From the cell containing the given text, extract its center point as [x, y] coordinate. 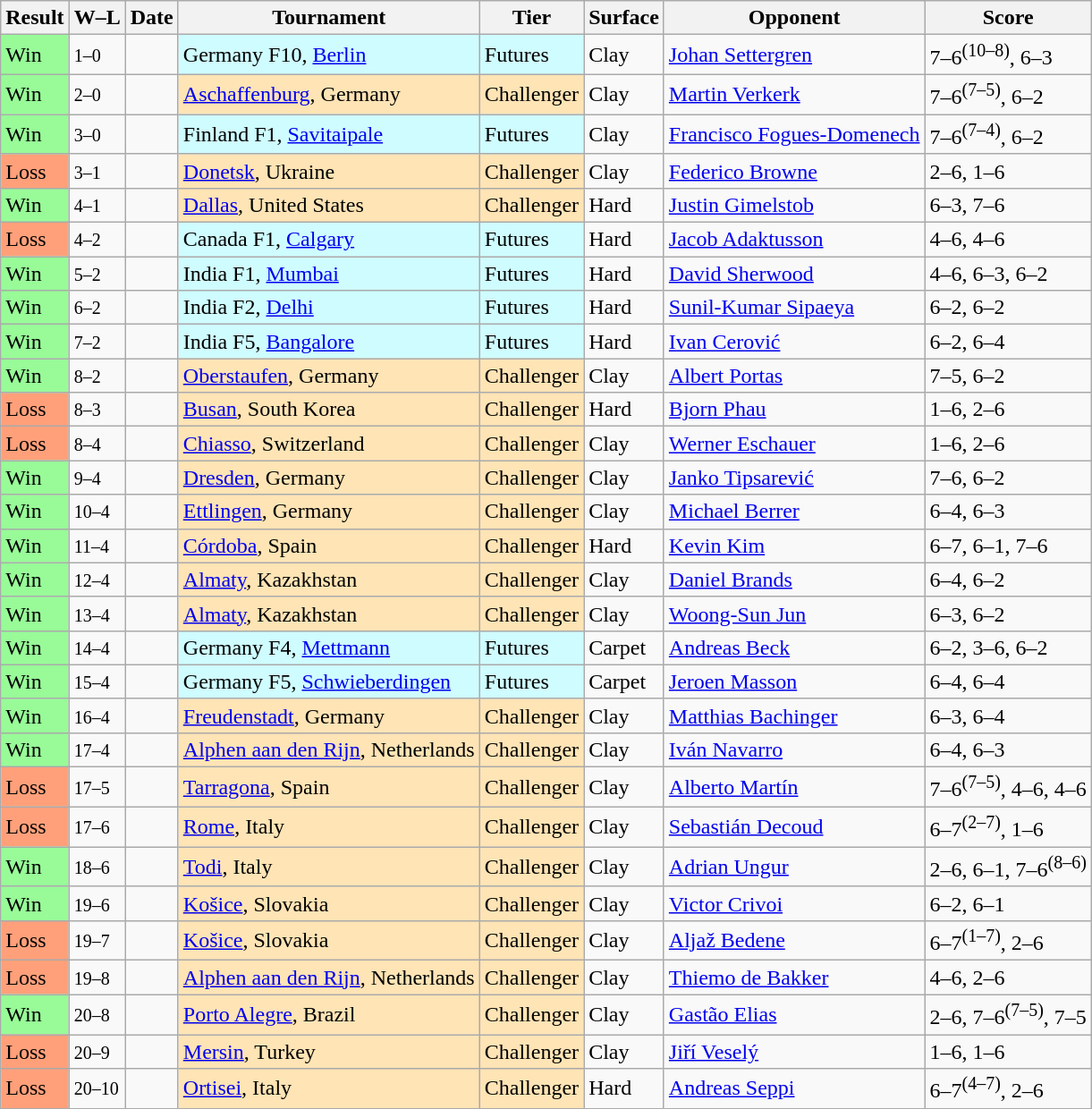
Surface [624, 18]
Justin Gimelstob [794, 206]
19–6 [97, 903]
Ettlingen, Germany [329, 512]
Bjorn Phau [794, 410]
6–2, 6–1 [1008, 903]
Aljaž Bedene [794, 941]
Canada F1, Calgary [329, 240]
Federico Browne [794, 171]
Albert Portas [794, 376]
8–4 [97, 444]
Jacob Adaktusson [794, 240]
Jeroen Masson [794, 681]
Daniel Brands [794, 580]
20–8 [97, 1014]
6–2 [97, 308]
Ortisei, Italy [329, 1089]
19–8 [97, 978]
9–4 [97, 478]
Johan Settergren [794, 55]
7–5, 6–2 [1008, 376]
Kevin Kim [794, 546]
2–0 [97, 95]
6–2, 6–4 [1008, 342]
Andreas Seppi [794, 1089]
Tier [531, 18]
18–6 [97, 868]
Adrian Ungur [794, 868]
1–6, 1–6 [1008, 1051]
15–4 [97, 681]
2–6, 6–1, 7–6(8–6) [1008, 868]
Tarragona, Spain [329, 787]
6–3, 6–4 [1008, 715]
Oberstaufen, Germany [329, 376]
4–6, 4–6 [1008, 240]
3–1 [97, 171]
Todi, Italy [329, 868]
7–6, 6–2 [1008, 478]
Francisco Fogues-Domenech [794, 134]
David Sherwood [794, 274]
Busan, South Korea [329, 410]
Germany F10, Berlin [329, 55]
Sebastián Decoud [794, 826]
India F1, Mumbai [329, 274]
14–4 [97, 648]
Andreas Beck [794, 648]
7–2 [97, 342]
20–9 [97, 1051]
1–0 [97, 55]
4–1 [97, 206]
Germany F4, Mettmann [329, 648]
Mersin, Turkey [329, 1051]
Date [152, 18]
India F2, Delhi [329, 308]
6–2, 6–2 [1008, 308]
Janko Tipsarević [794, 478]
Córdoba, Spain [329, 546]
Opponent [794, 18]
Woong-Sun Jun [794, 614]
2–6, 1–6 [1008, 171]
6–7(1–7), 2–6 [1008, 941]
India F5, Bangalore [329, 342]
Tournament [329, 18]
Dresden, Germany [329, 478]
13–4 [97, 614]
4–6, 2–6 [1008, 978]
6–2, 3–6, 6–2 [1008, 648]
7–6(7–5), 6–2 [1008, 95]
Michael Berrer [794, 512]
Germany F5, Schwieberdingen [329, 681]
20–10 [97, 1089]
6–4, 6–4 [1008, 681]
2–6, 7–6(7–5), 7–5 [1008, 1014]
6–7(4–7), 2–6 [1008, 1089]
17–5 [97, 787]
Jiří Veselý [794, 1051]
6–7(2–7), 1–6 [1008, 826]
6–7, 6–1, 7–6 [1008, 546]
Matthias Bachinger [794, 715]
Werner Eschauer [794, 444]
Chiasso, Switzerland [329, 444]
6–3, 6–2 [1008, 614]
Donetsk, Ukraine [329, 171]
Dallas, United States [329, 206]
Gastão Elias [794, 1014]
16–4 [97, 715]
8–2 [97, 376]
12–4 [97, 580]
17–6 [97, 826]
Sunil-Kumar Sipaeya [794, 308]
Aschaffenburg, Germany [329, 95]
11–4 [97, 546]
Alberto Martín [794, 787]
6–4, 6–2 [1008, 580]
7–6(10–8), 6–3 [1008, 55]
Score [1008, 18]
Freudenstadt, Germany [329, 715]
19–7 [97, 941]
8–3 [97, 410]
7–6(7–4), 6–2 [1008, 134]
W–L [97, 18]
10–4 [97, 512]
Porto Alegre, Brazil [329, 1014]
4–2 [97, 240]
Ivan Cerović [794, 342]
17–4 [97, 750]
5–2 [97, 274]
Martin Verkerk [794, 95]
Rome, Italy [329, 826]
4–6, 6–3, 6–2 [1008, 274]
Finland F1, Savitaipale [329, 134]
Thiemo de Bakker [794, 978]
Victor Crivoi [794, 903]
Iván Navarro [794, 750]
3–0 [97, 134]
6–3, 7–6 [1008, 206]
7–6(7–5), 4–6, 4–6 [1008, 787]
Result [35, 18]
